Extract the (x, y) coordinate from the center of the cell holding the provided text.  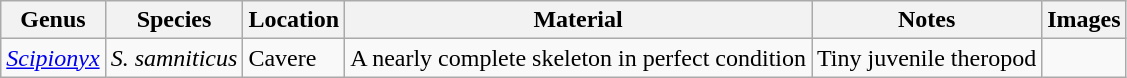
Cavere (294, 58)
Species (174, 20)
Tiny juvenile theropod (927, 58)
Material (578, 20)
Scipionyx (53, 58)
A nearly complete skeleton in perfect condition (578, 58)
Images (1084, 20)
S. samniticus (174, 58)
Notes (927, 20)
Genus (53, 20)
Location (294, 20)
